Output the (X, Y) coordinate of the center of the cell containing the given text.  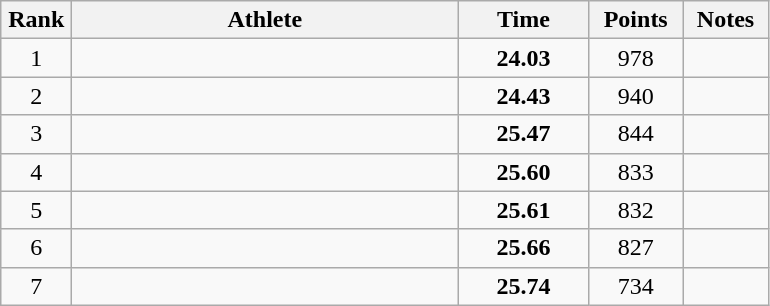
Athlete (265, 20)
Time (524, 20)
25.47 (524, 134)
5 (36, 210)
827 (636, 248)
Rank (36, 20)
6 (36, 248)
832 (636, 210)
4 (36, 172)
3 (36, 134)
24.03 (524, 58)
734 (636, 286)
7 (36, 286)
24.43 (524, 96)
844 (636, 134)
1 (36, 58)
Notes (725, 20)
Points (636, 20)
833 (636, 172)
25.66 (524, 248)
25.61 (524, 210)
25.74 (524, 286)
978 (636, 58)
25.60 (524, 172)
2 (36, 96)
940 (636, 96)
